Return the (X, Y) coordinate for the center point of the cell that contains the specified text.  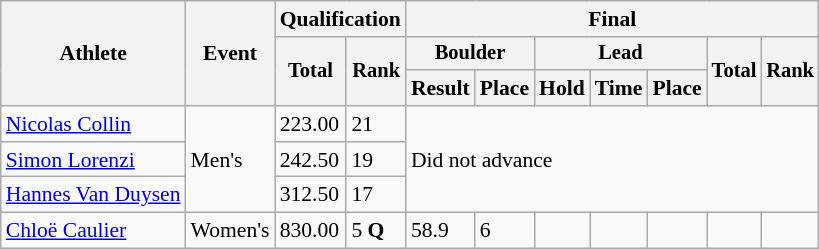
Athlete (94, 54)
242.50 (311, 160)
Event (230, 54)
Hold (562, 88)
Hannes Van Duysen (94, 195)
21 (376, 124)
Men's (230, 160)
830.00 (311, 231)
Chloë Caulier (94, 231)
58.9 (440, 231)
Did not advance (612, 160)
Nicolas Collin (94, 124)
Final (612, 19)
Simon Lorenzi (94, 160)
Lead (620, 54)
Qualification (340, 19)
17 (376, 195)
5 Q (376, 231)
Result (440, 88)
312.50 (311, 195)
Time (619, 88)
Women's (230, 231)
223.00 (311, 124)
6 (504, 231)
Boulder (470, 54)
19 (376, 160)
